Capture the cell that displays the provided text and extract its [X, Y] central coordinate. 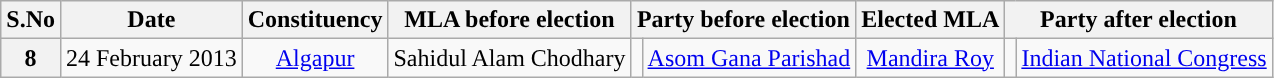
8 [31, 58]
24 February 2013 [151, 58]
Asom Gana Parishad [749, 58]
Constituency [315, 20]
S.No [31, 20]
Mandira Roy [930, 58]
Indian National Congress [1144, 58]
Algapur [315, 58]
MLA before election [510, 20]
Party before election [744, 20]
Sahidul Alam Chodhary [510, 58]
Party after election [1138, 20]
Date [151, 20]
Elected MLA [930, 20]
